Provide the (X, Y) coordinate of the cell's center where the given text is located.  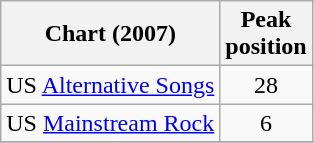
US Mainstream Rock (110, 123)
US Alternative Songs (110, 85)
28 (266, 85)
6 (266, 123)
Peakposition (266, 34)
Chart (2007) (110, 34)
